Capture the cell that displays the provided text and extract its [X, Y] central coordinate. 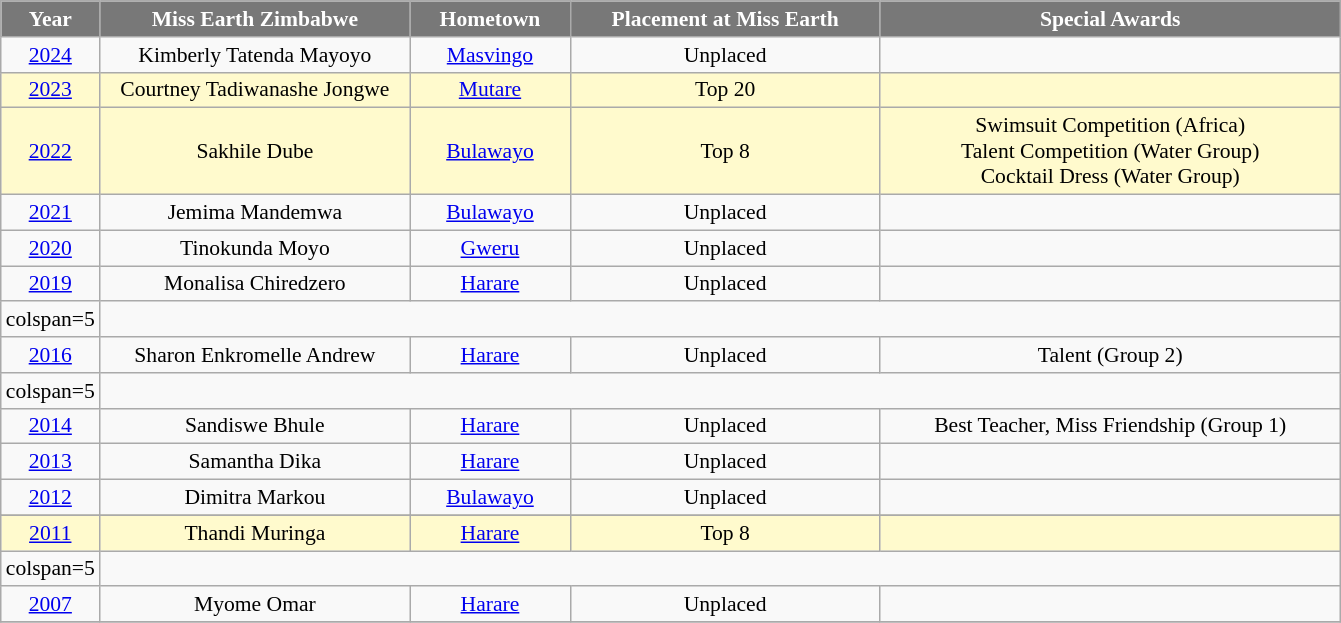
Sharon Enkromelle Andrew [255, 355]
2011 [50, 533]
Miss Earth Zimbabwe [255, 19]
Year [50, 19]
Mutare [490, 90]
Hometown [490, 19]
Jemima Mandemwa [255, 213]
Sakhile Dube [255, 152]
2014 [50, 426]
2024 [50, 55]
2022 [50, 152]
2023 [50, 90]
2007 [50, 605]
Tinokunda Moyo [255, 248]
Monalisa Chiredzero [255, 284]
Talent (Group 2) [1110, 355]
Thandi Muringa [255, 533]
Sandiswe Bhule [255, 426]
Special Awards [1110, 19]
Myome Omar [255, 605]
Best Teacher, Miss Friendship (Group 1) [1110, 426]
Masvingo [490, 55]
Dimitra Markou [255, 498]
2019 [50, 284]
2013 [50, 462]
Gweru [490, 248]
Top 20 [725, 90]
Kimberly Tatenda Mayoyo [255, 55]
Swimsuit Competition (Africa) Talent Competition (Water Group) Cocktail Dress (Water Group) [1110, 152]
Courtney Tadiwanashe Jongwe [255, 90]
2016 [50, 355]
2020 [50, 248]
2012 [50, 498]
Samantha Dika [255, 462]
2021 [50, 213]
Placement at Miss Earth [725, 19]
